Pinpoint the cell where the given text exists, returning its (X, Y) midpoint coordinate. 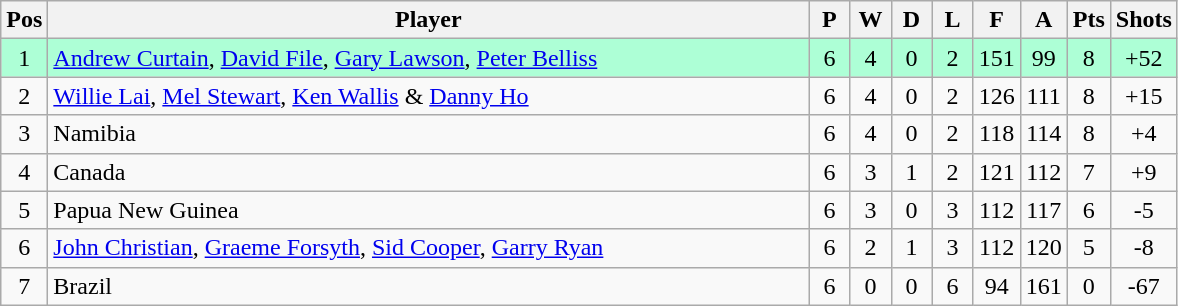
161 (1044, 286)
A (1044, 20)
F (996, 20)
D (912, 20)
151 (996, 58)
117 (1044, 210)
+52 (1144, 58)
+4 (1144, 134)
Pos (24, 20)
118 (996, 134)
Pts (1088, 20)
Papua New Guinea (428, 210)
111 (1044, 96)
+9 (1144, 172)
-8 (1144, 248)
99 (1044, 58)
126 (996, 96)
Willie Lai, Mel Stewart, Ken Wallis & Danny Ho (428, 96)
-67 (1144, 286)
P (830, 20)
121 (996, 172)
Brazil (428, 286)
Namibia (428, 134)
120 (1044, 248)
Andrew Curtain, David File, Gary Lawson, Peter Belliss (428, 58)
-5 (1144, 210)
114 (1044, 134)
+15 (1144, 96)
John Christian, Graeme Forsyth, Sid Cooper, Garry Ryan (428, 248)
94 (996, 286)
L (952, 20)
Player (428, 20)
Shots (1144, 20)
W (870, 20)
Canada (428, 172)
